Return (x, y) of the center of cell containing provided text 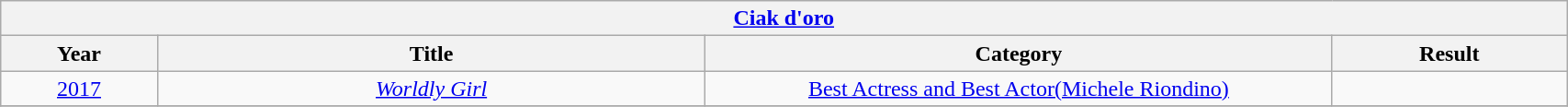
Worldly Girl (432, 89)
Title (432, 53)
Category (1019, 53)
Result (1450, 53)
Year (79, 53)
Ciak d'oro (784, 18)
2017 (79, 89)
Best Actress and Best Actor(Michele Riondino) (1019, 89)
